Extract the [x, y] coordinate from the center of the cell holding the provided text.  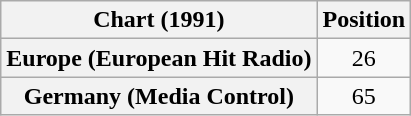
Position [364, 20]
Europe (European Hit Radio) [159, 58]
Germany (Media Control) [159, 96]
65 [364, 96]
Chart (1991) [159, 20]
26 [364, 58]
